Pinpoint the cell where the given text exists, returning its [x, y] midpoint coordinate. 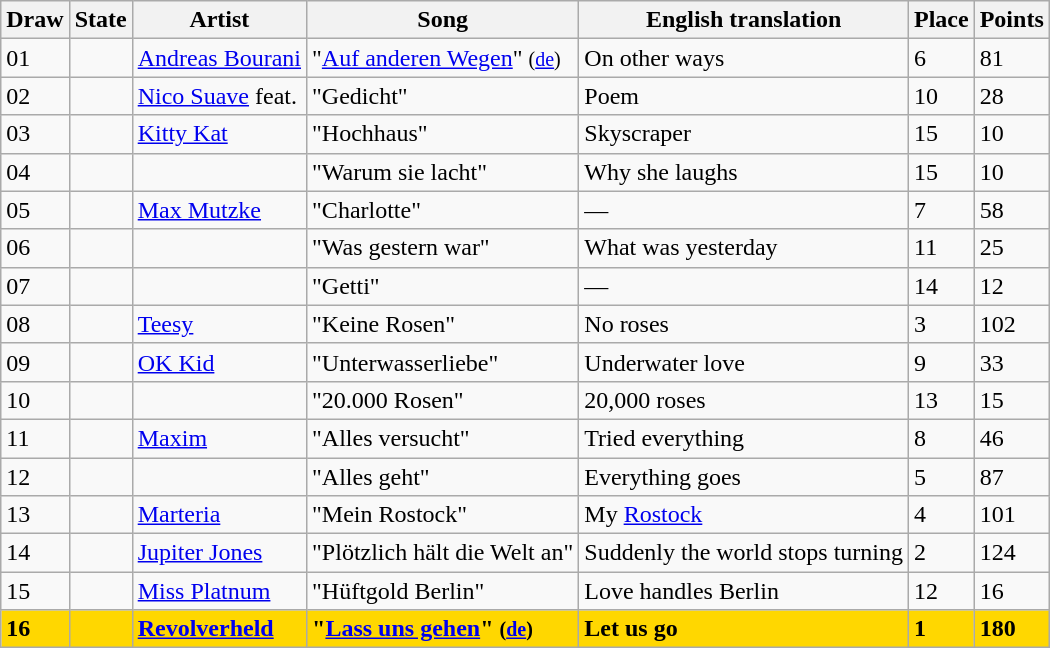
28 [1012, 96]
"Lass uns gehen" (de) [443, 629]
9 [941, 362]
20,000 roses [744, 400]
101 [1012, 515]
Jupiter Jones [219, 553]
"Keine Rosen" [443, 324]
180 [1012, 629]
"Plötzlich hält die Welt an" [443, 553]
81 [1012, 58]
Artist [219, 20]
2 [941, 553]
01 [35, 58]
1 [941, 629]
On other ways [744, 58]
Nico Suave feat. [219, 96]
Max Mutzke [219, 210]
"20.000 Rosen" [443, 400]
"Alles geht" [443, 477]
33 [1012, 362]
09 [35, 362]
My Rostock [744, 515]
OK Kid [219, 362]
"Auf anderen Wegen" (de) [443, 58]
State [100, 20]
Marteria [219, 515]
Underwater love [744, 362]
"Unterwasserliebe" [443, 362]
Maxim [219, 438]
124 [1012, 553]
"Getti" [443, 286]
4 [941, 515]
Suddenly the world stops turning [744, 553]
05 [35, 210]
Let us go [744, 629]
"Hüftgold Berlin" [443, 591]
87 [1012, 477]
Everything goes [744, 477]
Poem [744, 96]
Song [443, 20]
5 [941, 477]
"Alles versucht" [443, 438]
Skyscraper [744, 134]
"Hochhaus" [443, 134]
"Charlotte" [443, 210]
8 [941, 438]
What was yesterday [744, 248]
Place [941, 20]
08 [35, 324]
58 [1012, 210]
Tried everything [744, 438]
"Gedicht" [443, 96]
02 [35, 96]
25 [1012, 248]
No roses [744, 324]
Andreas Bourani [219, 58]
"Was gestern war" [443, 248]
"Warum sie lacht" [443, 172]
6 [941, 58]
07 [35, 286]
Kitty Kat [219, 134]
Why she laughs [744, 172]
Miss Platnum [219, 591]
3 [941, 324]
Love handles Berlin [744, 591]
06 [35, 248]
"Mein Rostock" [443, 515]
04 [35, 172]
Teesy [219, 324]
7 [941, 210]
English translation [744, 20]
46 [1012, 438]
102 [1012, 324]
03 [35, 134]
Points [1012, 20]
Revolverheld [219, 629]
Draw [35, 20]
